For the text-containing cell, return its midpoint in (X, Y) coordinate format. 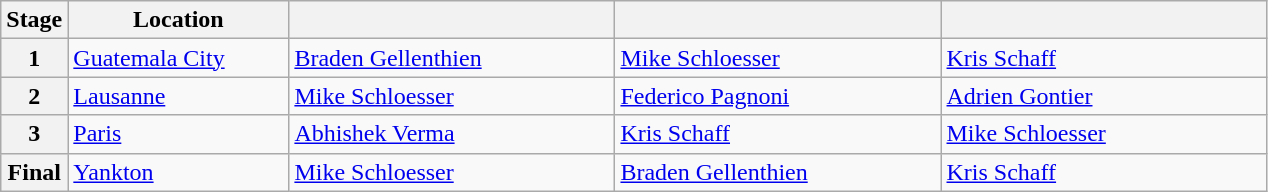
Guatemala City (178, 58)
Federico Pagnoni (778, 96)
Abhishek Verma (452, 134)
Yankton (178, 172)
1 (34, 58)
Adrien Gontier (1104, 96)
Lausanne (178, 96)
Location (178, 20)
Final (34, 172)
3 (34, 134)
2 (34, 96)
Stage (34, 20)
Paris (178, 134)
